Return (X, Y) of the center of cell containing provided text 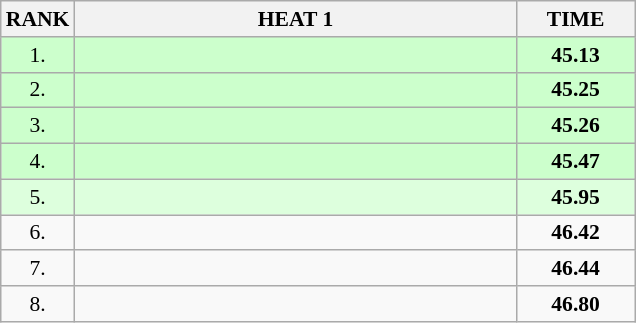
3. (38, 126)
HEAT 1 (295, 19)
RANK (38, 19)
1. (38, 55)
2. (38, 90)
46.80 (576, 304)
46.42 (576, 233)
TIME (576, 19)
4. (38, 162)
6. (38, 233)
45.95 (576, 197)
5. (38, 197)
8. (38, 304)
46.44 (576, 269)
45.47 (576, 162)
45.13 (576, 55)
45.25 (576, 90)
7. (38, 269)
45.26 (576, 126)
